Find where the given text appears and provide that cell's center as (X, Y) coordinate. 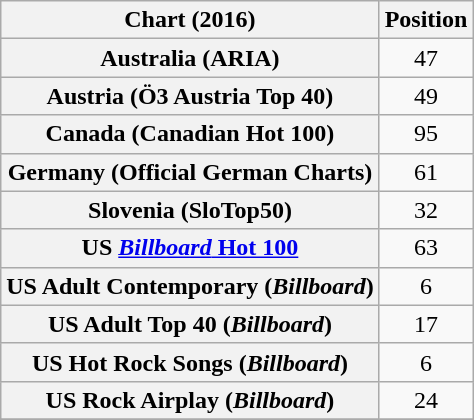
Slovenia (SloTop50) (190, 210)
17 (426, 324)
Canada (Canadian Hot 100) (190, 134)
US Adult Top 40 (Billboard) (190, 324)
24 (426, 400)
US Rock Airplay (Billboard) (190, 400)
US Billboard Hot 100 (190, 248)
63 (426, 248)
Germany (Official German Charts) (190, 172)
US Hot Rock Songs (Billboard) (190, 362)
47 (426, 58)
Position (426, 20)
49 (426, 96)
Austria (Ö3 Austria Top 40) (190, 96)
Australia (ARIA) (190, 58)
Chart (2016) (190, 20)
32 (426, 210)
61 (426, 172)
95 (426, 134)
US Adult Contemporary (Billboard) (190, 286)
